Determine the (X, Y) coordinate at the center of the cell enclosing the given text.  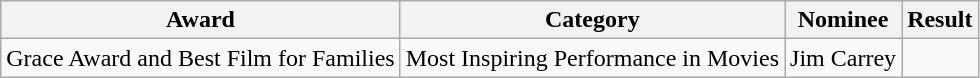
Grace Award and Best Film for Families (200, 58)
Jim Carrey (844, 58)
Result (940, 20)
Nominee (844, 20)
Category (592, 20)
Most Inspiring Performance in Movies (592, 58)
Award (200, 20)
